Locate the cell with the specified text and output its [X, Y] center coordinate. 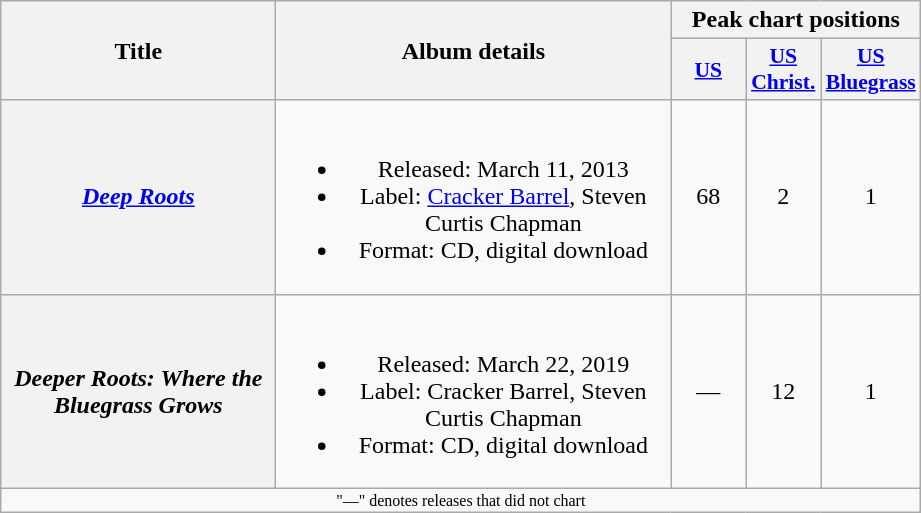
Title [138, 50]
Peak chart positions [796, 20]
Released: March 22, 2019Label: Cracker Barrel, Steven Curtis ChapmanFormat: CD, digital download [474, 391]
68 [708, 197]
USBluegrass [871, 70]
"—" denotes releases that did not chart [461, 500]
US [708, 70]
Released: March 11, 2013Label: Cracker Barrel, Steven Curtis ChapmanFormat: CD, digital download [474, 197]
USChrist. [784, 70]
2 [784, 197]
12 [784, 391]
Album details [474, 50]
Deep Roots [138, 197]
Deeper Roots: Where the Bluegrass Grows [138, 391]
— [708, 391]
